Provide the [x, y] coordinate of the cell's center where the given text is located.  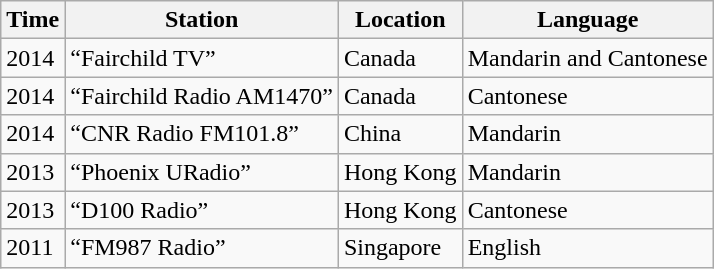
“Phoenix URadio” [202, 172]
“FM987 Radio” [202, 248]
Time [33, 20]
Language [588, 20]
“Fairchild TV” [202, 58]
“D100 Radio” [202, 210]
Station [202, 20]
“Fairchild Radio AM1470” [202, 96]
Singapore [400, 248]
Location [400, 20]
Mandarin and Cantonese [588, 58]
China [400, 134]
2011 [33, 248]
“CNR Radio FM101.8” [202, 134]
English [588, 248]
